Locate the cell with the specified text and output its [x, y] center coordinate. 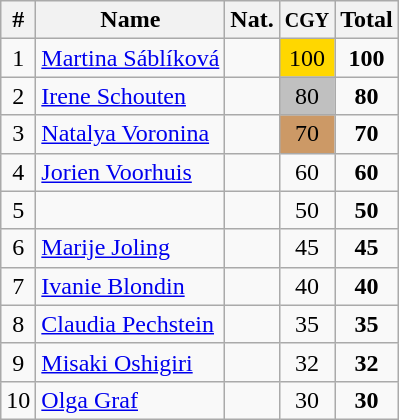
Martina Sáblíková [130, 58]
2 [18, 96]
9 [18, 362]
7 [18, 286]
Marije Joling [130, 248]
3 [18, 134]
4 [18, 172]
Total [367, 20]
1 [18, 58]
Natalya Voronina [130, 134]
# [18, 20]
8 [18, 324]
Olga Graf [130, 400]
10 [18, 400]
Claudia Pechstein [130, 324]
Name [130, 20]
Ivanie Blondin [130, 286]
Misaki Oshigiri [130, 362]
Irene Schouten [130, 96]
CGY [307, 20]
Jorien Voorhuis [130, 172]
6 [18, 248]
Nat. [252, 20]
5 [18, 210]
